Find where the given text appears and provide that cell's center as [X, Y] coordinate. 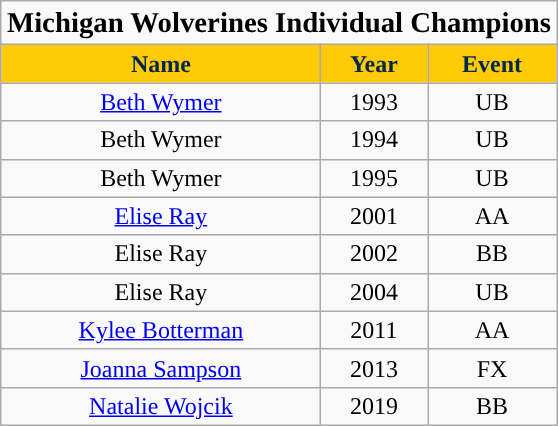
Natalie Wojcik [160, 406]
Name [160, 64]
2011 [374, 330]
2013 [374, 368]
Michigan Wolverines Individual Champions [278, 23]
Year [374, 64]
2019 [374, 406]
1993 [374, 102]
Joanna Sampson [160, 368]
Kylee Botterman [160, 330]
1994 [374, 140]
1995 [374, 178]
2002 [374, 254]
2001 [374, 216]
FX [492, 368]
2004 [374, 292]
Event [492, 64]
